From the cell containing the given text, extract its center point as (x, y) coordinate. 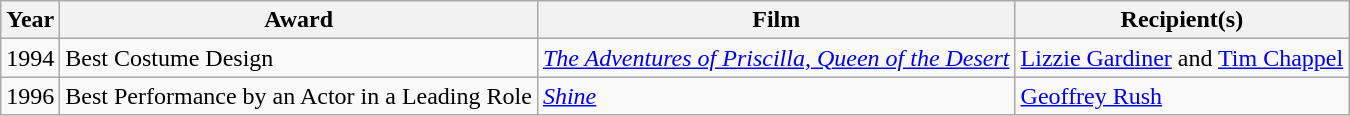
Recipient(s) (1182, 20)
The Adventures of Priscilla, Queen of the Desert (776, 58)
1996 (30, 96)
1994 (30, 58)
Best Performance by an Actor in a Leading Role (299, 96)
Geoffrey Rush (1182, 96)
Film (776, 20)
Year (30, 20)
Lizzie Gardiner and Tim Chappel (1182, 58)
Award (299, 20)
Shine (776, 96)
Best Costume Design (299, 58)
